Capture the cell that displays the provided text and extract its [X, Y] central coordinate. 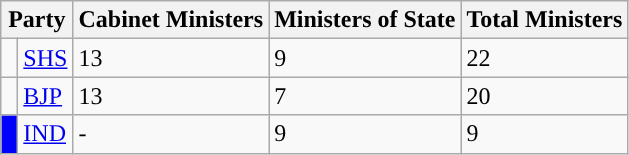
- [171, 134]
Party [37, 20]
IND [46, 134]
20 [544, 96]
Ministers of State [365, 20]
BJP [46, 96]
7 [365, 96]
Cabinet Ministers [171, 20]
Total Ministers [544, 20]
SHS [46, 58]
22 [544, 58]
